Scan for the cell matching the given text and deliver its (X, Y) coordinate at center. 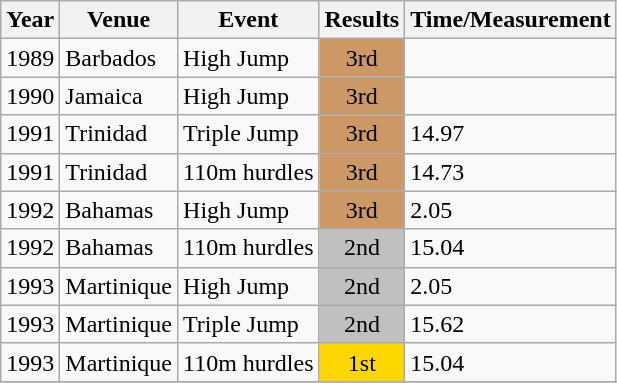
Venue (119, 20)
Results (362, 20)
14.97 (510, 134)
Barbados (119, 58)
1st (362, 362)
Year (30, 20)
1990 (30, 96)
1989 (30, 58)
Time/Measurement (510, 20)
15.62 (510, 324)
Jamaica (119, 96)
Event (248, 20)
14.73 (510, 172)
